Find where the given text appears and provide that cell's center as (X, Y) coordinate. 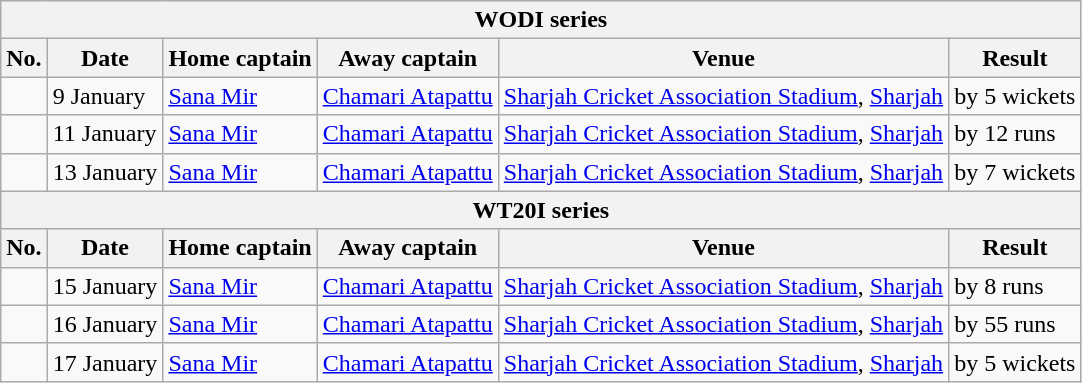
by 7 wickets (1015, 172)
WODI series (541, 20)
by 8 runs (1015, 286)
by 12 runs (1015, 134)
15 January (105, 286)
17 January (105, 362)
9 January (105, 96)
16 January (105, 324)
WT20I series (541, 210)
13 January (105, 172)
11 January (105, 134)
by 55 runs (1015, 324)
